Locate the cell with the specified text and output its [x, y] center coordinate. 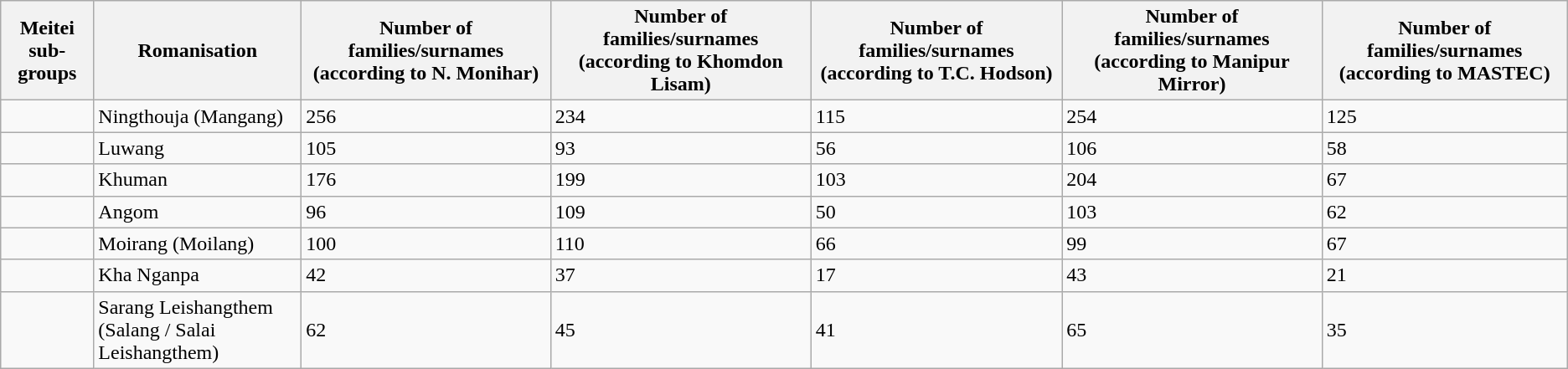
106 [1192, 148]
65 [1192, 330]
Number of families/surnames (according to N. Monihar) [426, 50]
256 [426, 116]
Angom [198, 212]
Kha Nganpa [198, 275]
199 [680, 180]
Romanisation [198, 50]
105 [426, 148]
99 [1192, 243]
115 [936, 116]
96 [426, 212]
58 [1444, 148]
56 [936, 148]
254 [1192, 116]
110 [680, 243]
Meitei sub-groups [47, 50]
43 [1192, 275]
42 [426, 275]
Sarang Leishangthem (Salang / Salai Leishangthem) [198, 330]
Ningthouja (Mangang) [198, 116]
204 [1192, 180]
Number of families/surnames (according to T.C. Hodson) [936, 50]
41 [936, 330]
50 [936, 212]
125 [1444, 116]
234 [680, 116]
45 [680, 330]
93 [680, 148]
Khuman [198, 180]
66 [936, 243]
Number of families/surnames (according to MASTEC) [1444, 50]
35 [1444, 330]
Number of families/surnames (according to Khomdon Lisam) [680, 50]
21 [1444, 275]
Number of families/surnames (according to Manipur Mirror) [1192, 50]
Luwang [198, 148]
17 [936, 275]
176 [426, 180]
Moirang (Moilang) [198, 243]
37 [680, 275]
109 [680, 212]
100 [426, 243]
